Output the (X, Y) coordinate of the center of the cell containing the given text.  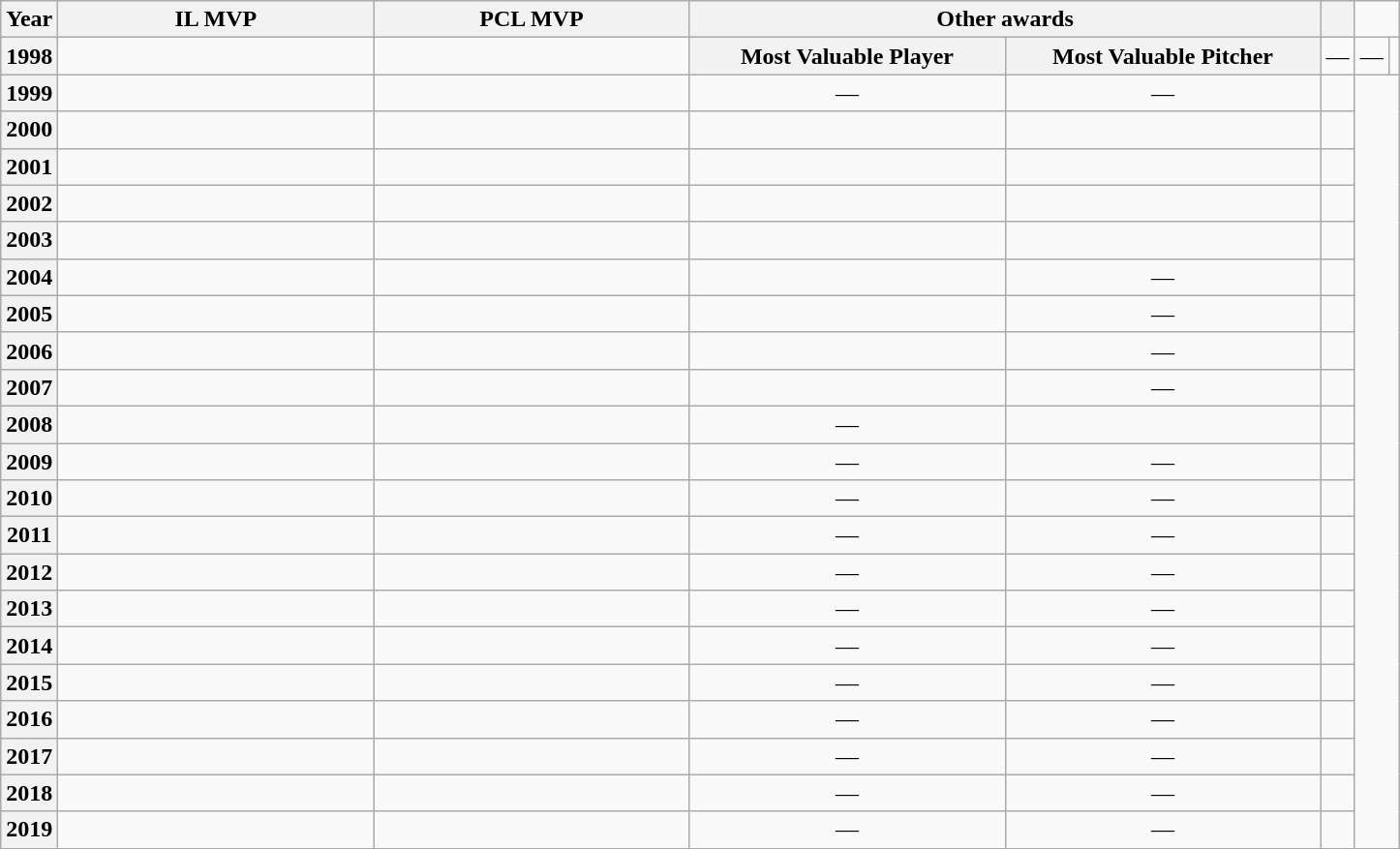
IL MVP (216, 19)
2009 (29, 462)
2011 (29, 535)
2018 (29, 793)
2002 (29, 203)
2019 (29, 830)
1999 (29, 93)
Most Valuable Player (847, 56)
Other awards (1005, 19)
2013 (29, 609)
2015 (29, 682)
2012 (29, 572)
2008 (29, 424)
2001 (29, 167)
2016 (29, 719)
2010 (29, 499)
1998 (29, 56)
2003 (29, 240)
2005 (29, 314)
2007 (29, 387)
2017 (29, 756)
PCL MVP (532, 19)
2000 (29, 130)
2004 (29, 277)
Year (29, 19)
2014 (29, 646)
2006 (29, 350)
Most Valuable Pitcher (1163, 56)
